Return the (X, Y) coordinate for the center point of the cell that contains the specified text.  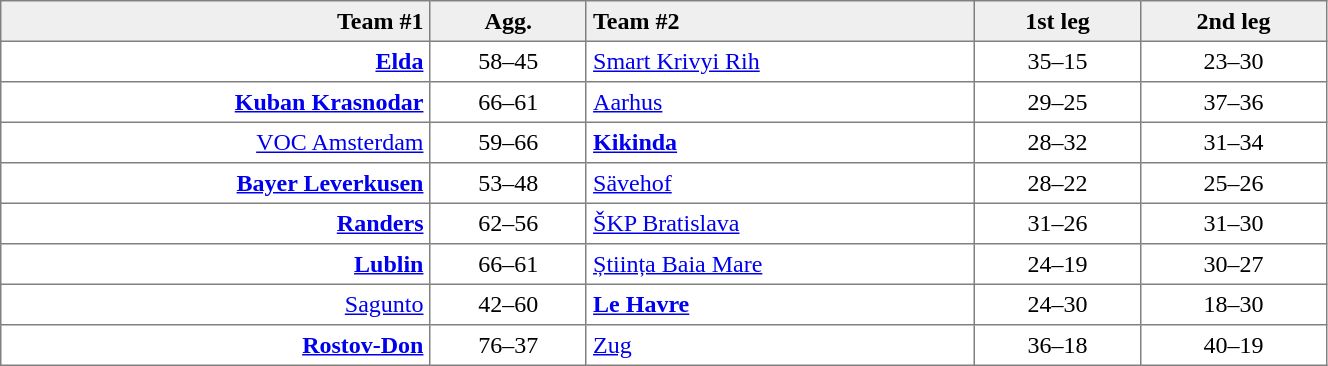
24–30 (1058, 304)
58–45 (508, 61)
Agg. (508, 21)
Team #1 (216, 21)
59–66 (508, 142)
25–26 (1234, 183)
Elda (216, 61)
Le Havre (780, 304)
31–34 (1234, 142)
Sagunto (216, 304)
36–18 (1058, 345)
Team #2 (780, 21)
28–32 (1058, 142)
23–30 (1234, 61)
VOC Amsterdam (216, 142)
Rostov-Don (216, 345)
2nd leg (1234, 21)
Kikinda (780, 142)
35–15 (1058, 61)
30–27 (1234, 264)
28–22 (1058, 183)
Aarhus (780, 102)
Bayer Leverkusen (216, 183)
Sävehof (780, 183)
24–19 (1058, 264)
Randers (216, 223)
1st leg (1058, 21)
40–19 (1234, 345)
62–56 (508, 223)
18–30 (1234, 304)
Smart Krivyi Rih (780, 61)
37–36 (1234, 102)
53–48 (508, 183)
Zug (780, 345)
Kuban Krasnodar (216, 102)
ŠKP Bratislava (780, 223)
76–37 (508, 345)
42–60 (508, 304)
Lublin (216, 264)
29–25 (1058, 102)
31–26 (1058, 223)
Știința Baia Mare (780, 264)
31–30 (1234, 223)
